Search for the cell housing the specified text and yield its [X, Y] center coordinate. 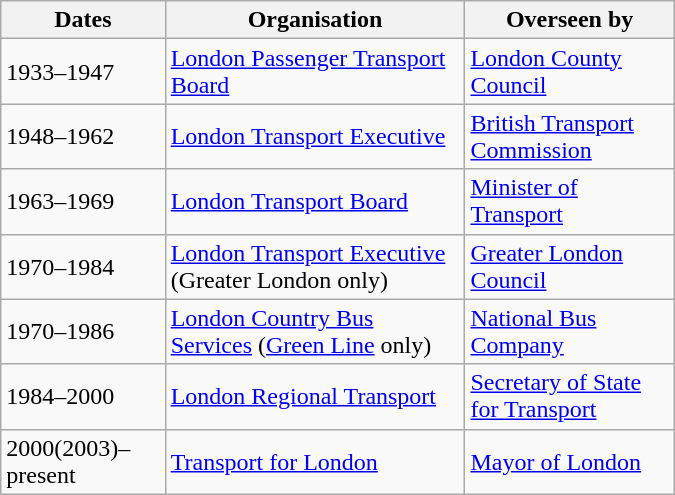
Transport for London [315, 462]
National Bus Company [570, 332]
London Regional Transport [315, 396]
Mayor of London [570, 462]
Overseen by [570, 20]
Secretary of State for Transport [570, 396]
London Country Bus Services (Green Line only) [315, 332]
Dates [83, 20]
London Transport Executive (Greater London only) [315, 266]
Greater London Council [570, 266]
London Passenger Transport Board [315, 72]
British Transport Commission [570, 136]
Organisation [315, 20]
1963–1969 [83, 202]
1948–1962 [83, 136]
2000(2003)–present [83, 462]
1984–2000 [83, 396]
1970–1984 [83, 266]
London Transport Executive [315, 136]
London County Council [570, 72]
London Transport Board [315, 202]
1970–1986 [83, 332]
Minister of Transport [570, 202]
1933–1947 [83, 72]
